Find where the given text appears and provide that cell's center as (X, Y) coordinate. 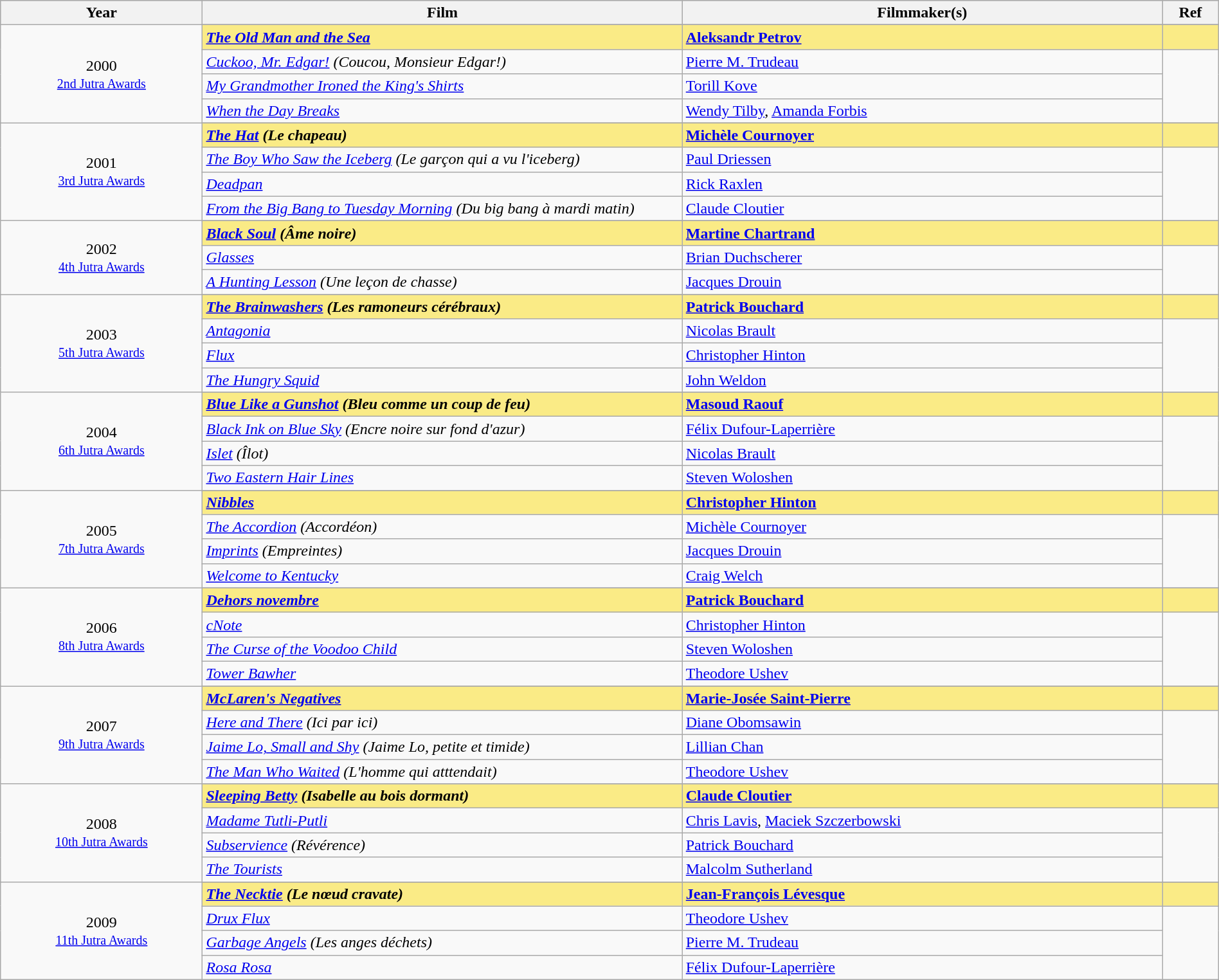
My Grandmother Ironed the King's Shirts (442, 86)
Black Ink on Blue Sky (Encre noire sur fond d'azur) (442, 429)
2002 4th Jutra Awards (102, 257)
2003 5th Jutra Awards (102, 343)
2005 7th Jutra Awards (102, 539)
Rick Raxlen (922, 184)
Year (102, 13)
Torill Kove (922, 86)
Blue Like a Gunshot (Bleu comme un coup de feu) (442, 404)
Rosa Rosa (442, 967)
Antagonia (442, 331)
2007 9th Jutra Awards (102, 734)
The Man Who Waited (L'homme qui atttendait) (442, 772)
Garbage Angels (Les anges déchets) (442, 943)
Here and There (Ici par ici) (442, 723)
From the Big Bang to Tuesday Morning (Du big bang à mardi matin) (442, 208)
Deadpan (442, 184)
The Necktie (Le nœud cravate) (442, 894)
McLaren's Negatives (442, 698)
2008 10th Jutra Awards (102, 833)
Flux (442, 356)
The Tourists (442, 869)
Drux Flux (442, 918)
Ref (1191, 13)
Wendy Tilby, Amanda Forbis (922, 111)
Chris Lavis, Maciek Szczerbowski (922, 821)
Dehors novembre (442, 600)
Masoud Raouf (922, 404)
Paul Driessen (922, 159)
Jaime Lo, Small and Shy (Jaime Lo, petite et timide) (442, 747)
Glasses (442, 257)
Malcolm Sutherland (922, 869)
John Weldon (922, 380)
Jean-François Lévesque (922, 894)
2006 8th Jutra Awards (102, 637)
Marie-Josée Saint-Pierre (922, 698)
Film (442, 13)
The Brainwashers (Les ramoneurs cérébraux) (442, 307)
The Hungry Squid (442, 380)
2001 3rd Jutra Awards (102, 172)
The Old Man and the Sea (442, 37)
Two Eastern Hair Lines (442, 478)
A Hunting Lesson (Une leçon de chasse) (442, 282)
Subservience (Révérence) (442, 845)
Martine Chartrand (922, 233)
2004 6th Jutra Awards (102, 441)
When the Day Breaks (442, 111)
Welcome to Kentucky (442, 576)
Craig Welch (922, 576)
Diane Obomsawin (922, 723)
2000 2nd Jutra Awards (102, 74)
Imprints (Empreintes) (442, 551)
The Hat (Le chapeau) (442, 135)
Islet (Îlot) (442, 453)
2009 11th Jutra Awards (102, 930)
Tower Bawher (442, 673)
The Boy Who Saw the Iceberg (Le garçon qui a vu l'iceberg) (442, 159)
Aleksandr Petrov (922, 37)
cNote (442, 624)
Sleeping Betty (Isabelle au bois dormant) (442, 796)
Nibbles (442, 502)
Brian Duchscherer (922, 257)
The Accordion (Accordéon) (442, 527)
Madame Tutli-Putli (442, 821)
Lillian Chan (922, 747)
The Curse of the Voodoo Child (442, 649)
Filmmaker(s) (922, 13)
Black Soul (Âme noire) (442, 233)
Cuckoo, Mr. Edgar! (Coucou, Monsieur Edgar!) (442, 62)
